Pinpoint the cell where the given text exists, returning its [X, Y] midpoint coordinate. 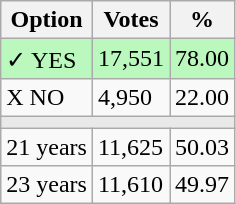
11,625 [130, 147]
% [202, 20]
Option [47, 20]
X NO [47, 97]
21 years [47, 147]
Votes [130, 20]
✓ YES [47, 59]
4,950 [130, 97]
11,610 [130, 185]
22.00 [202, 97]
17,551 [130, 59]
23 years [47, 185]
50.03 [202, 147]
49.97 [202, 185]
78.00 [202, 59]
